Search for the cell housing the specified text and yield its (x, y) center coordinate. 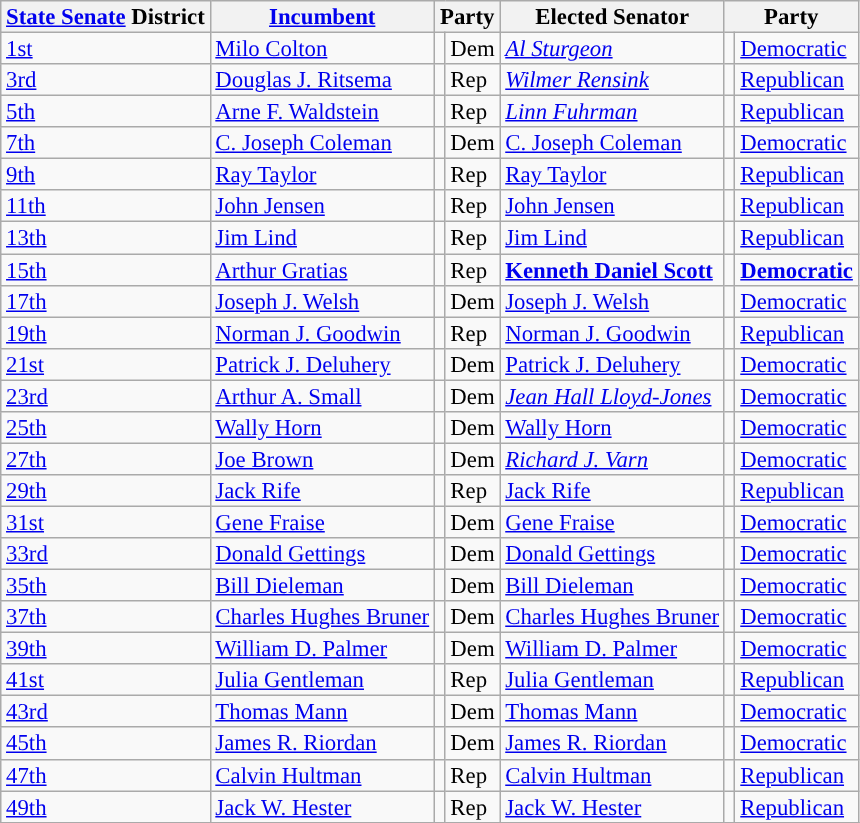
State Senate District (106, 17)
Jean Hall Lloyd-Jones (612, 396)
Wilmer Rensink (612, 80)
17th (106, 301)
39th (106, 649)
Milo Colton (322, 49)
Linn Fuhrman (612, 112)
3rd (106, 80)
Kenneth Daniel Scott (612, 270)
9th (106, 175)
31st (106, 522)
Joe Brown (322, 459)
5th (106, 112)
25th (106, 428)
Elected Senator (612, 17)
29th (106, 491)
Douglas J. Ritsema (322, 80)
21st (106, 364)
15th (106, 270)
47th (106, 775)
Al Sturgeon (612, 49)
37th (106, 617)
1st (106, 49)
Arne F. Waldstein (322, 112)
35th (106, 586)
11th (106, 206)
7th (106, 143)
Arthur A. Small (322, 396)
23rd (106, 396)
41st (106, 680)
45th (106, 744)
Incumbent (322, 17)
13th (106, 238)
19th (106, 333)
Arthur Gratias (322, 270)
27th (106, 459)
Richard J. Varn (612, 459)
43rd (106, 712)
49th (106, 807)
33rd (106, 554)
